Output the (x, y) coordinate of the center of the cell containing the given text.  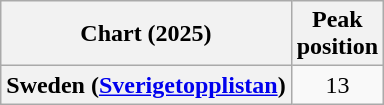
13 (337, 85)
Sweden (Sverigetopplistan) (146, 85)
Chart (2025) (146, 34)
Peakposition (337, 34)
